Determine the (X, Y) coordinate at the center of the cell enclosing the given text.  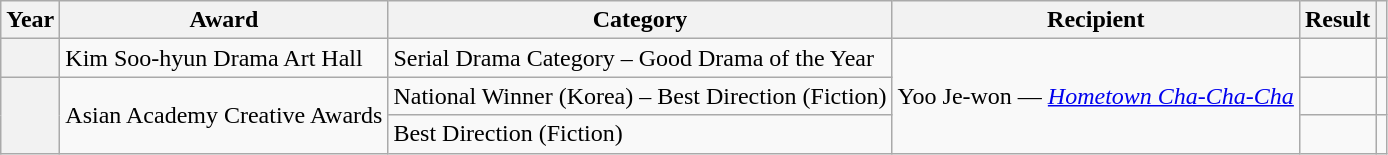
Yoo Je-won — Hometown Cha-Cha-Cha (1096, 96)
Recipient (1096, 20)
Asian Academy Creative Awards (224, 115)
National Winner (Korea) – Best Direction (Fiction) (640, 96)
Serial Drama Category – Good Drama of the Year (640, 58)
Category (640, 20)
Award (224, 20)
Best Direction (Fiction) (640, 134)
Result (1337, 20)
Year (30, 20)
Kim Soo-hyun Drama Art Hall (224, 58)
